Capture the cell that displays the provided text and extract its (X, Y) central coordinate. 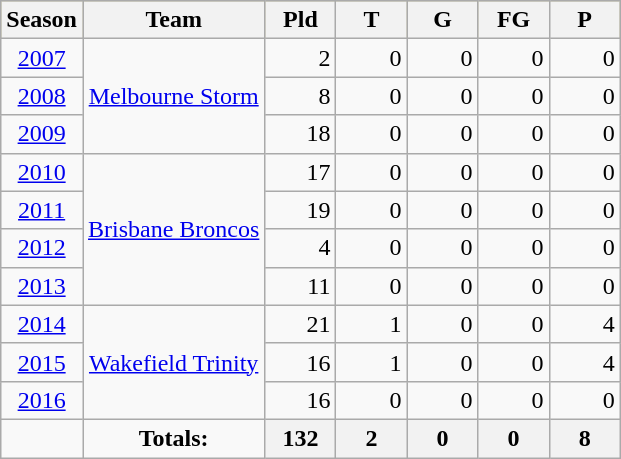
2011 (42, 210)
2013 (42, 286)
19 (300, 210)
2007 (42, 58)
17 (300, 172)
Melbourne Storm (173, 96)
18 (300, 134)
Brisbane Broncos (173, 229)
2010 (42, 172)
132 (300, 438)
Totals: (173, 438)
2008 (42, 96)
2015 (42, 362)
P (584, 20)
Team (173, 20)
Wakefield Trinity (173, 362)
11 (300, 286)
G (442, 20)
2012 (42, 248)
FG (514, 20)
T (372, 20)
Pld (300, 20)
2014 (42, 324)
21 (300, 324)
2009 (42, 134)
Season (42, 20)
2016 (42, 400)
